For the text-containing cell, return its midpoint in [x, y] coordinate format. 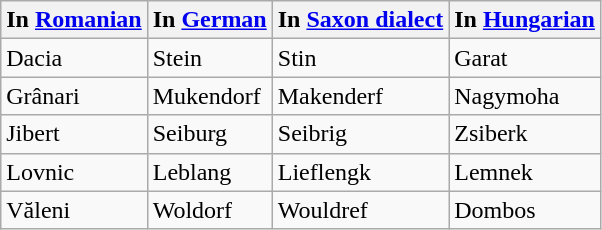
Lemnek [525, 172]
Makenderf [360, 96]
Woldorf [210, 210]
Mukendorf [210, 96]
In Saxon dialect [360, 20]
In Hungarian [525, 20]
Stin [360, 58]
Văleni [74, 210]
Dombos [525, 210]
Zsiberk [525, 134]
Seiburg [210, 134]
In German [210, 20]
Wouldref [360, 210]
Leblang [210, 172]
Seibrig [360, 134]
Grânari [74, 96]
Lieflengk [360, 172]
Stein [210, 58]
In Romanian [74, 20]
Dacia [74, 58]
Lovnic [74, 172]
Nagymoha [525, 96]
Garat [525, 58]
Jibert [74, 134]
